Determine the [x, y] coordinate at the center of the cell enclosing the given text.  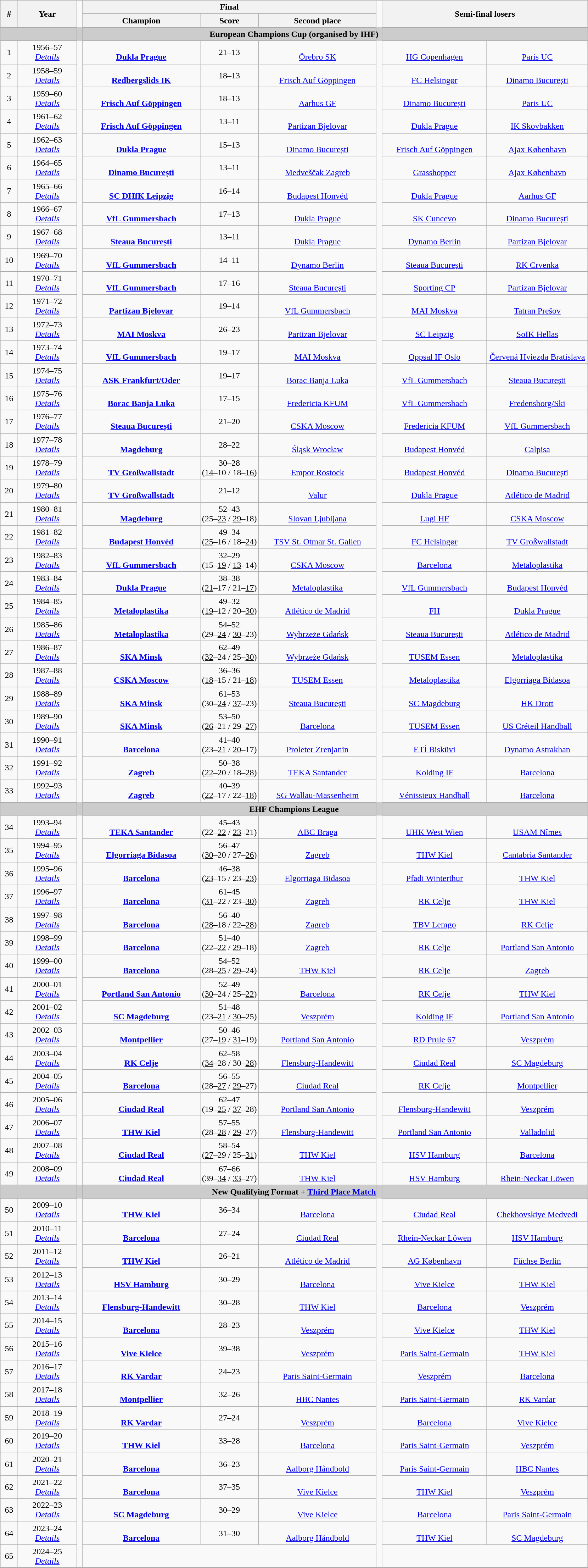
62–49 (32–24 / 25–30) [229, 653]
2014–15Details [47, 1325]
61–53 (30–24 / 37–23) [229, 699]
56 [9, 1348]
2006–07Details [47, 1127]
24–23 [229, 1372]
Füchse Berlin [537, 1256]
17–16 [229, 283]
58 [9, 1395]
9 [9, 237]
ASK Frankfurt/Oder [141, 375]
30 [9, 721]
33–28 [229, 1441]
1991–92Details [47, 768]
34 [9, 827]
2 [9, 75]
51 [9, 1233]
61–45 (31–22 / 23–30) [229, 897]
1 [9, 52]
FH [435, 606]
44 [9, 1058]
31 [9, 745]
Dynamo Astrakhan [537, 745]
37 [9, 897]
64 [9, 1533]
2020–21Details [47, 1464]
5 [9, 145]
Valur [318, 491]
HG Copenhagen [435, 52]
57 [9, 1372]
17–15 [229, 399]
26–21 [229, 1256]
SC Leipzig [435, 329]
TBV Lemgo [435, 919]
12 [9, 306]
50–46 (27–19 / 31–19) [229, 1035]
US Créteil Handball [537, 721]
USAM Nîmes [537, 827]
41–40 (23–21 / 20–17) [229, 745]
17–13 [229, 214]
Vénissieux Handball [435, 791]
2021–22Details [47, 1487]
28 [9, 675]
25 [9, 606]
38–38 (21–17 / 21–17) [229, 583]
18 [9, 445]
52 [9, 1256]
Pfadi Winterthur [435, 873]
2004–05Details [47, 1081]
1961–62Details [47, 121]
1973–74Details [47, 353]
26–23 [229, 329]
2011–12Details [47, 1256]
62–47 (19–25 / 37–28) [229, 1104]
65 [9, 1556]
62–58 (34–28 / 30–28) [229, 1058]
Örebro SK [318, 52]
2001–02Details [47, 1012]
2002–03Details [47, 1035]
2008–09Details [47, 1173]
23 [9, 560]
1996–97Details [47, 897]
28–22 [229, 445]
2018–19Details [47, 1418]
EHF Champions League [294, 809]
8 [9, 214]
57–55 (28–28 / 29–27) [229, 1127]
50 [9, 1210]
1988–89Details [47, 699]
1965–66Details [47, 191]
Medveščak Zagreb [318, 167]
1993–94Details [47, 827]
2013–14Details [47, 1302]
HK Drott [537, 699]
16 [9, 399]
16–14 [229, 191]
2010–11Details [47, 1233]
39–38 [229, 1348]
1977–78Details [47, 445]
19 [9, 467]
30–28 (14–10 / 18–16) [229, 467]
Slovan Ljubljana [318, 514]
29 [9, 699]
Semi-final losers [485, 14]
Champion [141, 21]
32–26 [229, 1395]
Lugi HF [435, 514]
3 [9, 99]
1989–90Details [47, 721]
38 [9, 919]
# [9, 14]
53 [9, 1279]
43 [9, 1035]
21–12 [229, 491]
54–52 (28–25 / 29–24) [229, 965]
ETİ Bisküvi [435, 745]
46–38 (23–15 / 23–23) [229, 873]
2017–18Details [47, 1395]
36 [9, 873]
1994–95Details [47, 851]
11 [9, 283]
27 [9, 653]
45–43 (22–22 / 23–21) [229, 827]
40 [9, 965]
Calpisa [537, 445]
54 [9, 1302]
36–23 [229, 1464]
2005–06 Details [47, 1104]
26 [9, 629]
RD Prule 67 [435, 1035]
21–13 [229, 52]
1974–75Details [47, 375]
1978–79Details [47, 467]
Score [229, 21]
SG Wallau-Massenheim [318, 791]
32 [9, 768]
2012–13Details [47, 1279]
49 [9, 1173]
IK Skovbakken [537, 121]
49–32 (19–12 / 20–30) [229, 606]
1983–84Details [47, 583]
Valladolid [537, 1127]
Grasshopper [435, 167]
41 [9, 989]
14 [9, 353]
Fredensborg/Ski [537, 399]
19–14 [229, 306]
36–34 [229, 1210]
54–52 (29–24 / 30–23) [229, 629]
45 [9, 1081]
Śląsk Wrocław [318, 445]
1998–99Details [47, 943]
2003–04Details [47, 1058]
67–66 (39–34 / 33–27) [229, 1173]
56–40 (28–18 / 22–28) [229, 919]
50–38 (22–20 / 18–28) [229, 768]
14–11 [229, 260]
63 [9, 1510]
52–43 (25–23 / 29–18) [229, 514]
1969–70Details [47, 260]
ABC Braga [318, 827]
33 [9, 791]
1970–71Details [47, 283]
Chekhovskiye Medvedi [537, 1210]
Second place [318, 21]
1981–82Details [47, 537]
56–55 (28–27 / 29–27) [229, 1081]
2009–10Details [47, 1210]
RK Crvenka [537, 260]
48 [9, 1151]
51–40 (22–22 / 29–18) [229, 943]
Oppsal IF Oslo [435, 353]
1987–88Details [47, 675]
European Champions Cup (organised by IHF) [294, 34]
1992–93Details [47, 791]
60 [9, 1441]
SoIK Hellas [537, 329]
30–28 [229, 1302]
21 [9, 514]
1997–98Details [47, 919]
24 [9, 583]
39 [9, 943]
1959–60Details [47, 99]
31–30 [229, 1533]
1999–00Details [47, 965]
1958–59Details [47, 75]
15 [9, 375]
New Qualifying Format + Third Place Match [294, 1192]
1972–73Details [47, 329]
1982–83Details [47, 560]
1976–77Details [47, 421]
Tatran Prešov [537, 306]
62 [9, 1487]
2023–24Details [47, 1533]
1956–57Details [47, 52]
1967–68Details [47, 237]
37–35 [229, 1487]
7 [9, 191]
1980–81Details [47, 514]
SC DHfK Leipzig [141, 191]
49–34 (25–16 / 18–24) [229, 537]
2016–17Details [47, 1372]
Červená Hviezda Bratislava [537, 353]
1979–80Details [47, 491]
TSV St. Otmar St. Gallen [318, 537]
58–54 (27–29 / 25–31) [229, 1151]
40–39 (22–17 / 22–18) [229, 791]
2007–08Details [47, 1151]
22 [9, 537]
10 [9, 260]
2015–16Details [47, 1348]
6 [9, 167]
1984–85Details [47, 606]
Cantabria Santander [537, 851]
Redbergslids IK [141, 75]
Proleter Zrenjanin [318, 745]
2022–23Details [47, 1510]
2024–25Details [47, 1556]
55 [9, 1325]
61 [9, 1464]
52–49 (30–24 / 25–22) [229, 989]
47 [9, 1127]
20 [9, 491]
46 [9, 1104]
1985–86Details [47, 629]
56–47 (30–20 / 27–26) [229, 851]
17 [9, 421]
53–50 (26–21 / 29–27) [229, 721]
1962–63Details [47, 145]
4 [9, 121]
28–23 [229, 1325]
1995–96Details [47, 873]
Sporting CP [435, 283]
35 [9, 851]
Empor Rostock [318, 467]
32–29 (15–19 / 13–14) [229, 560]
UHK West Wien [435, 827]
1990–91Details [47, 745]
1966–67Details [47, 214]
59 [9, 1418]
42 [9, 1012]
SK Cuncevo [435, 214]
21–20 [229, 421]
15–13 [229, 145]
Final [230, 7]
51–48 (23–21 / 30–25) [229, 1012]
1964–65Details [47, 167]
36–36 (18–15 / 21–18) [229, 675]
1971–72Details [47, 306]
2000–01Details [47, 989]
AG København [435, 1256]
Year [47, 14]
1986–87Details [47, 653]
13 [9, 329]
2019–20Details [47, 1441]
1975–76Details [47, 399]
